Locate the cell with the specified text and output its [x, y] center coordinate. 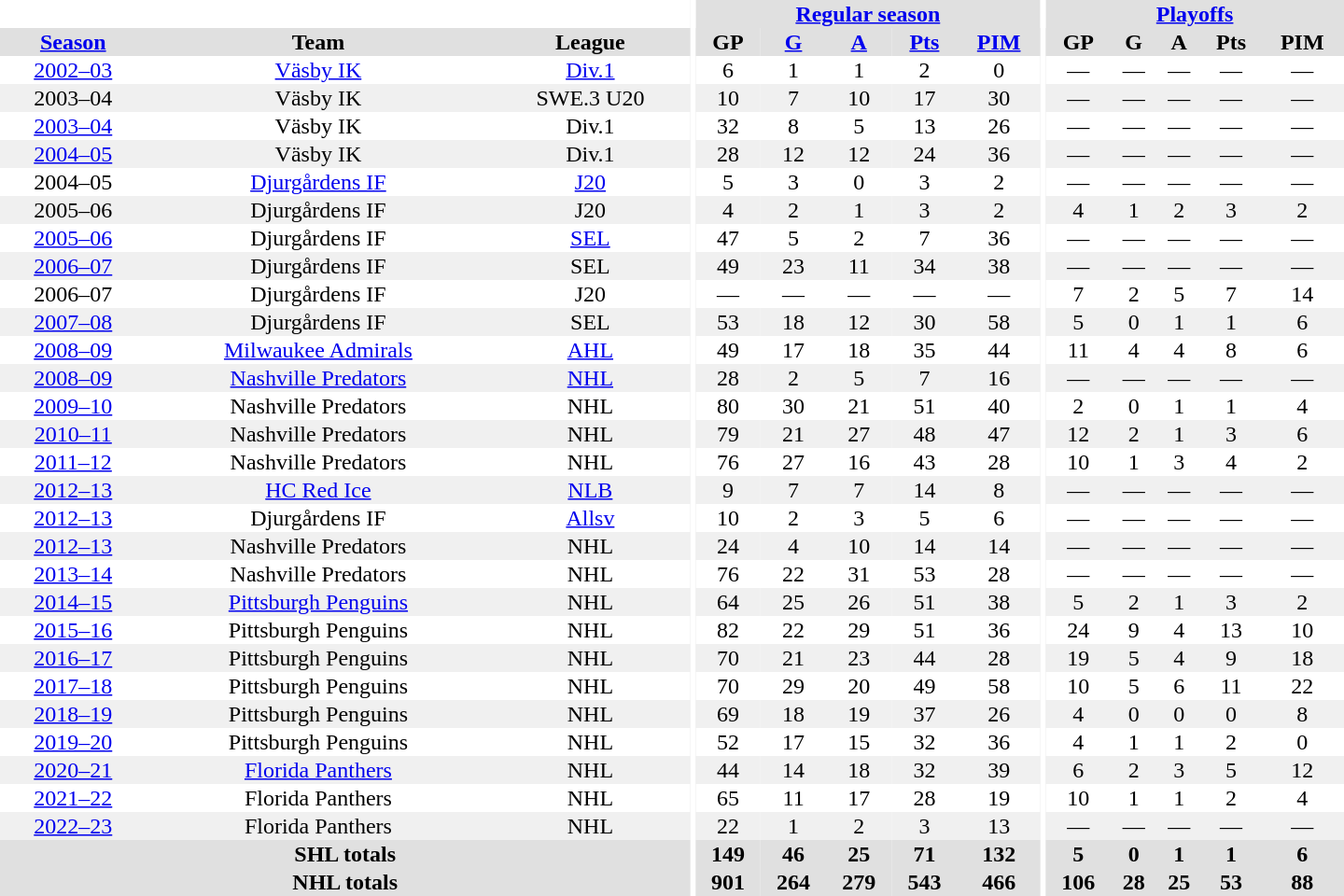
Allsv [590, 518]
35 [924, 350]
SWE.3 U20 [590, 98]
34 [924, 266]
NLB [590, 490]
2018–19 [73, 714]
League [590, 42]
39 [999, 770]
2020–21 [73, 770]
Season [73, 42]
132 [999, 854]
52 [728, 742]
SHL totals [345, 854]
HC Red Ice [319, 490]
20 [859, 686]
71 [924, 854]
106 [1078, 882]
2016–17 [73, 658]
2015–16 [73, 630]
2007–08 [73, 322]
AHL [590, 350]
65 [728, 798]
NHL totals [345, 882]
69 [728, 714]
Milwaukee Admirals [319, 350]
279 [859, 882]
466 [999, 882]
82 [728, 630]
2013–14 [73, 574]
2022–23 [73, 826]
48 [924, 434]
Regular season [868, 14]
46 [793, 854]
2014–15 [73, 602]
64 [728, 602]
2009–10 [73, 406]
Playoffs [1195, 14]
43 [924, 462]
88 [1302, 882]
543 [924, 882]
2021–22 [73, 798]
264 [793, 882]
2011–12 [73, 462]
37 [924, 714]
2019–20 [73, 742]
31 [859, 574]
Team [319, 42]
80 [728, 406]
901 [728, 882]
79 [728, 434]
15 [859, 742]
2017–18 [73, 686]
149 [728, 854]
2010–11 [73, 434]
40 [999, 406]
2002–03 [73, 70]
